Detect which cell encompasses the target text, then output its [X, Y] center coordinate. 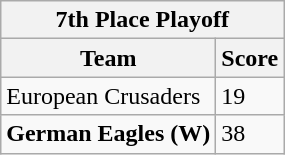
European Crusaders [108, 96]
Score [250, 58]
German Eagles (W) [108, 134]
38 [250, 134]
19 [250, 96]
Team [108, 58]
7th Place Playoff [142, 20]
